Pinpoint the cell where the given text exists, returning its [x, y] midpoint coordinate. 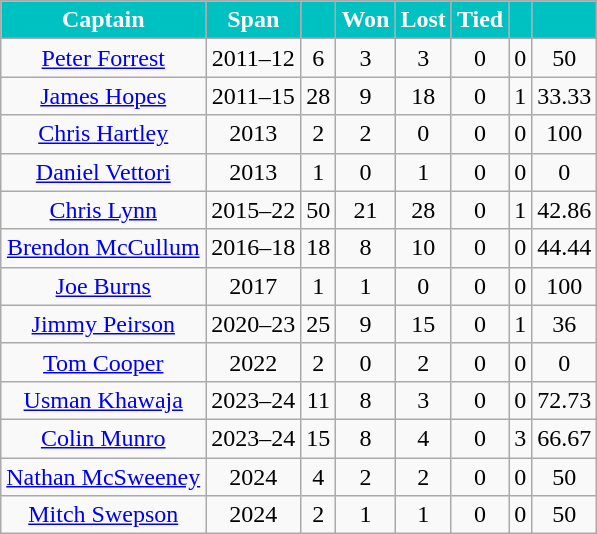
Nathan McSweeney [104, 477]
2011–12 [254, 58]
72.73 [564, 400]
Jimmy Peirson [104, 324]
Chris Lynn [104, 210]
2020–23 [254, 324]
25 [318, 324]
Span [254, 20]
Usman Khawaja [104, 400]
11 [318, 400]
2022 [254, 362]
Tied [480, 20]
2015–22 [254, 210]
Mitch Swepson [104, 515]
Daniel Vettori [104, 172]
James Hopes [104, 96]
2011–15 [254, 96]
6 [318, 58]
Won [366, 20]
2017 [254, 286]
42.86 [564, 210]
21 [366, 210]
Captain [104, 20]
36 [564, 324]
33.33 [564, 96]
10 [423, 248]
Tom Cooper [104, 362]
2016–18 [254, 248]
Lost [423, 20]
Brendon McCullum [104, 248]
Peter Forrest [104, 58]
66.67 [564, 438]
Colin Munro [104, 438]
Joe Burns [104, 286]
Chris Hartley [104, 134]
44.44 [564, 248]
